Output the (x, y) coordinate of the center of the cell containing the given text.  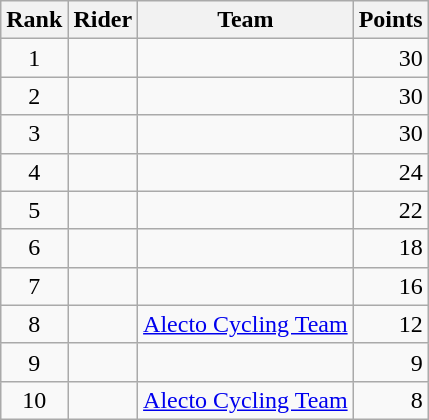
7 (34, 286)
24 (390, 172)
22 (390, 210)
Rider (103, 20)
4 (34, 172)
Team (246, 20)
2 (34, 96)
5 (34, 210)
16 (390, 286)
Rank (34, 20)
3 (34, 134)
6 (34, 248)
18 (390, 248)
Points (390, 20)
10 (34, 400)
12 (390, 324)
1 (34, 58)
